Detect which cell encompasses the target text, then output its [x, y] center coordinate. 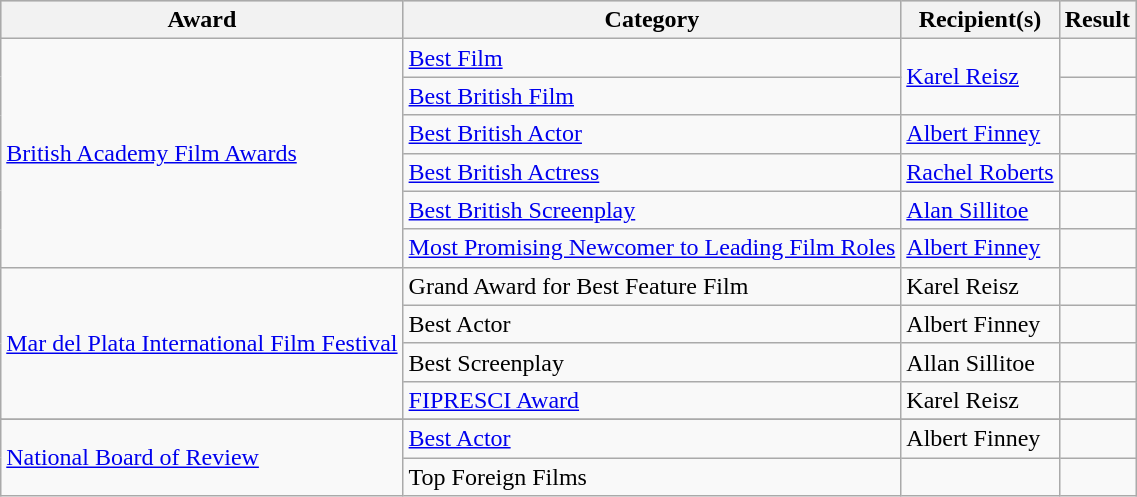
British Academy Film Awards [202, 153]
Best British Actress [652, 172]
Best Screenplay [652, 362]
Best British Film [652, 96]
Award [202, 20]
Recipient(s) [980, 20]
Grand Award for Best Feature Film [652, 286]
Best British Actor [652, 134]
Alan Sillitoe [980, 210]
Most Promising Newcomer to Leading Film Roles [652, 248]
Best British Screenplay [652, 210]
Allan Sillitoe [980, 362]
FIPRESCI Award [652, 400]
Top Foreign Films [652, 477]
National Board of Review [202, 457]
Best Film [652, 58]
Mar del Plata International Film Festival [202, 343]
Category [652, 20]
Result [1097, 20]
Rachel Roberts [980, 172]
